Detect which cell encompasses the target text, then output its [X, Y] center coordinate. 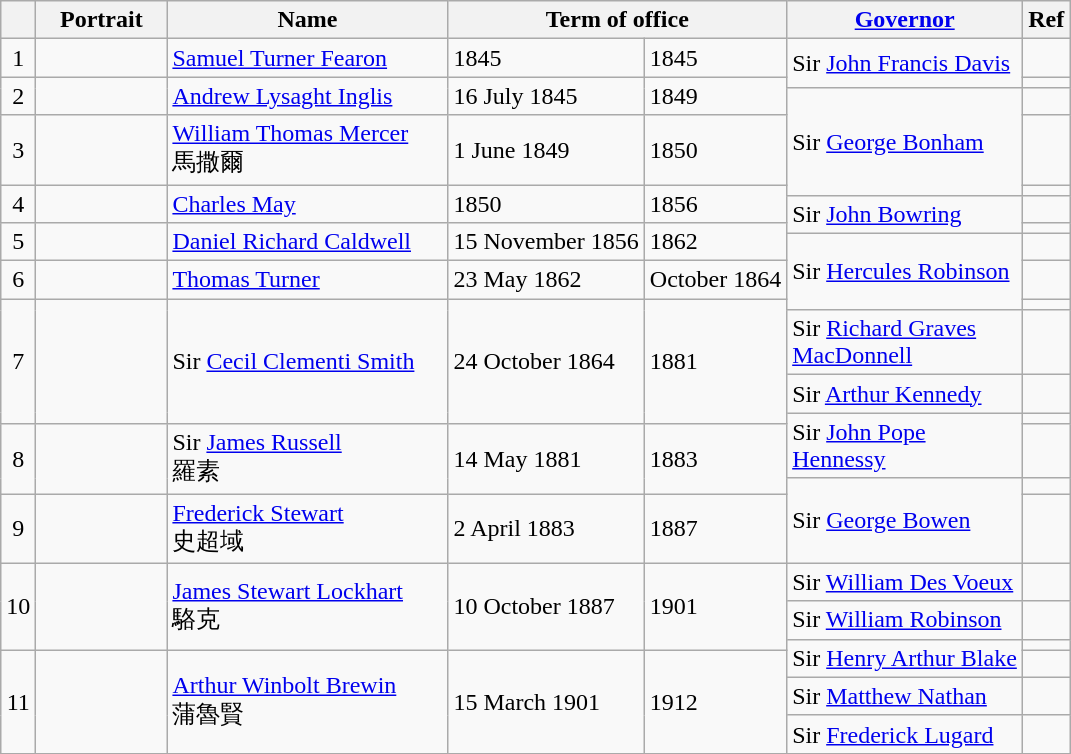
Sir Arthur Kennedy [905, 394]
1912 [715, 702]
10 October 1887 [546, 606]
6 [18, 280]
Sir Cecil Clementi Smith [308, 362]
8 [18, 459]
10 [18, 606]
4 [18, 203]
Sir George Bowen [905, 520]
23 May 1862 [546, 280]
Sir George Bonham [905, 142]
1887 [715, 529]
Ref [1046, 20]
2 [18, 96]
7 [18, 362]
2 April 1883 [546, 529]
16 July 1845 [546, 96]
Sir James Russell羅素 [308, 459]
William Thomas Mercer馬撒爾 [308, 150]
Samuel Turner Fearon [308, 58]
Sir Hercules Robinson [905, 272]
1 [18, 58]
5 [18, 242]
1883 [715, 459]
1856 [715, 203]
15 November 1856 [546, 242]
1 June 1849 [546, 150]
Sir Matthew Nathan [905, 696]
1862 [715, 242]
Arthur Winbolt Brewin蒲魯賢 [308, 702]
Term of office [618, 20]
11 [18, 702]
14 May 1881 [546, 459]
1901 [715, 606]
Governor [905, 20]
9 [18, 529]
3 [18, 150]
Portrait [102, 20]
October 1864 [715, 280]
Charles May [308, 203]
Sir John Bowring [905, 215]
Name [308, 20]
Daniel Richard Caldwell [308, 242]
24 October 1864 [546, 362]
Sir Richard Graves MacDonnell [905, 342]
Thomas Turner [308, 280]
15 March 1901 [546, 702]
Sir John Pope Hennessy [905, 446]
Sir Henry Arthur Blake [905, 658]
Sir John Francis Davis [905, 64]
Sir William Robinson [905, 620]
Sir Frederick Lugard [905, 734]
1881 [715, 362]
James Stewart Lockhart駱克 [308, 606]
Sir William Des Voeux [905, 582]
Andrew Lysaght Inglis [308, 96]
1849 [715, 96]
Frederick Stewart 史超域 [308, 529]
